Output the (x, y) coordinate of the center of the cell containing the given text.  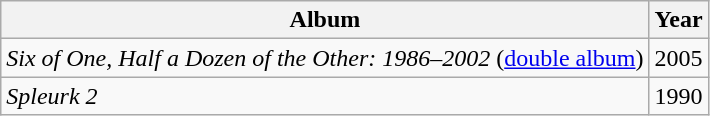
1990 (678, 96)
2005 (678, 58)
Spleurk 2 (325, 96)
Album (325, 20)
Six of One, Half a Dozen of the Other: 1986–2002 (double album) (325, 58)
Year (678, 20)
